Return the [X, Y] coordinate for the center point of the cell that contains the specified text.  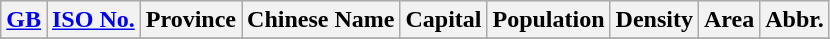
Capital [444, 20]
ISO No. [93, 20]
GB [24, 20]
Area [728, 20]
Population [548, 20]
Chinese Name [321, 20]
Density [654, 20]
Province [190, 20]
Abbr. [795, 20]
